Provide the (x, y) coordinate of the cell's center where the given text is located.  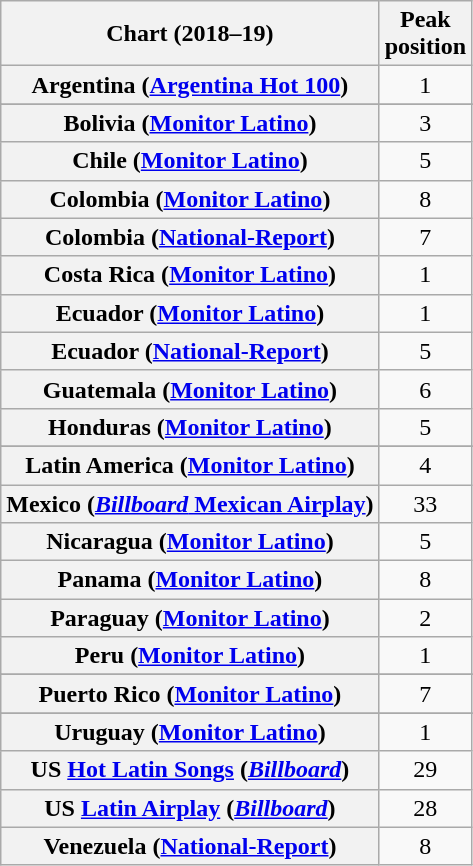
6 (425, 389)
Argentina (Argentina Hot 100) (190, 85)
Paraguay (Monitor Latino) (190, 618)
28 (425, 808)
Venezuela (National-Report) (190, 846)
Bolivia (Monitor Latino) (190, 123)
Ecuador (Monitor Latino) (190, 313)
29 (425, 770)
Uruguay (Monitor Latino) (190, 732)
Honduras (Monitor Latino) (190, 427)
US Hot Latin Songs (Billboard) (190, 770)
Ecuador (National-Report) (190, 351)
33 (425, 503)
4 (425, 465)
3 (425, 123)
Peru (Monitor Latino) (190, 656)
Nicaragua (Monitor Latino) (190, 542)
Latin America (Monitor Latino) (190, 465)
Peak position (425, 34)
Costa Rica (Monitor Latino) (190, 275)
Puerto Rico (Monitor Latino) (190, 694)
2 (425, 618)
Chile (Monitor Latino) (190, 161)
Colombia (National-Report) (190, 237)
Chart (2018–19) (190, 34)
Guatemala (Monitor Latino) (190, 389)
US Latin Airplay (Billboard) (190, 808)
Colombia (Monitor Latino) (190, 199)
Mexico (Billboard Mexican Airplay) (190, 503)
Panama (Monitor Latino) (190, 580)
